Find where the given text appears and provide that cell's center as (X, Y) coordinate. 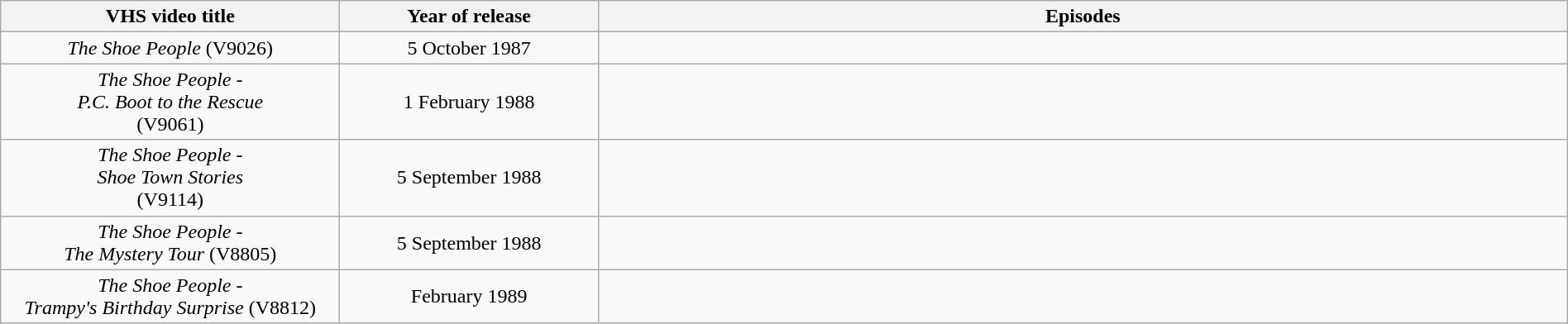
The Shoe People -Shoe Town Stories(V9114) (170, 178)
1 February 1988 (469, 102)
Year of release (469, 17)
February 1989 (469, 296)
The Shoe People -Trampy's Birthday Surprise (V8812) (170, 296)
The Shoe People (V9026) (170, 48)
The Shoe People -P.C. Boot to the Rescue(V9061) (170, 102)
Episodes (1083, 17)
5 October 1987 (469, 48)
The Shoe People -The Mystery Tour (V8805) (170, 243)
VHS video title (170, 17)
